Output the [X, Y] coordinate of the center of the cell containing the given text.  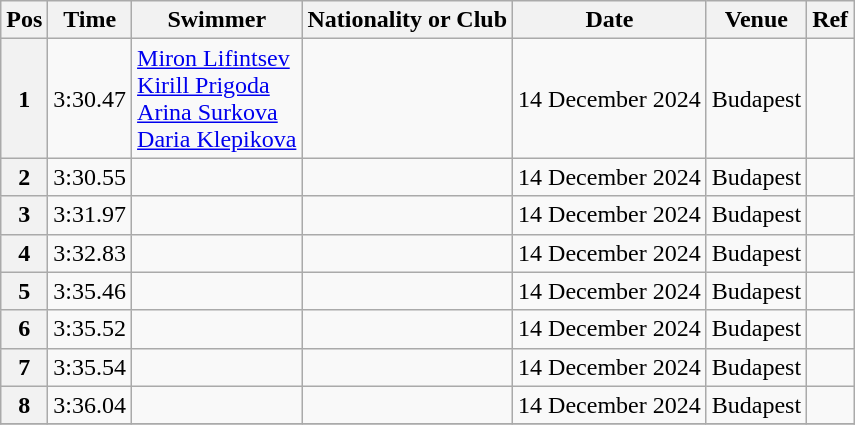
3:35.46 [90, 291]
Nationality or Club [408, 20]
1 [24, 98]
3:30.55 [90, 177]
Pos [24, 20]
3:30.47 [90, 98]
3:32.83 [90, 253]
Venue [756, 20]
3:35.54 [90, 367]
Ref [830, 20]
5 [24, 291]
4 [24, 253]
Swimmer [217, 20]
3:36.04 [90, 405]
8 [24, 405]
Miron LifintsevKirill PrigodaArina SurkovaDaria Klepikova [217, 98]
Date [610, 20]
6 [24, 329]
Time [90, 20]
3 [24, 215]
2 [24, 177]
3:35.52 [90, 329]
7 [24, 367]
3:31.97 [90, 215]
